Detect which cell encompasses the target text, then output its [x, y] center coordinate. 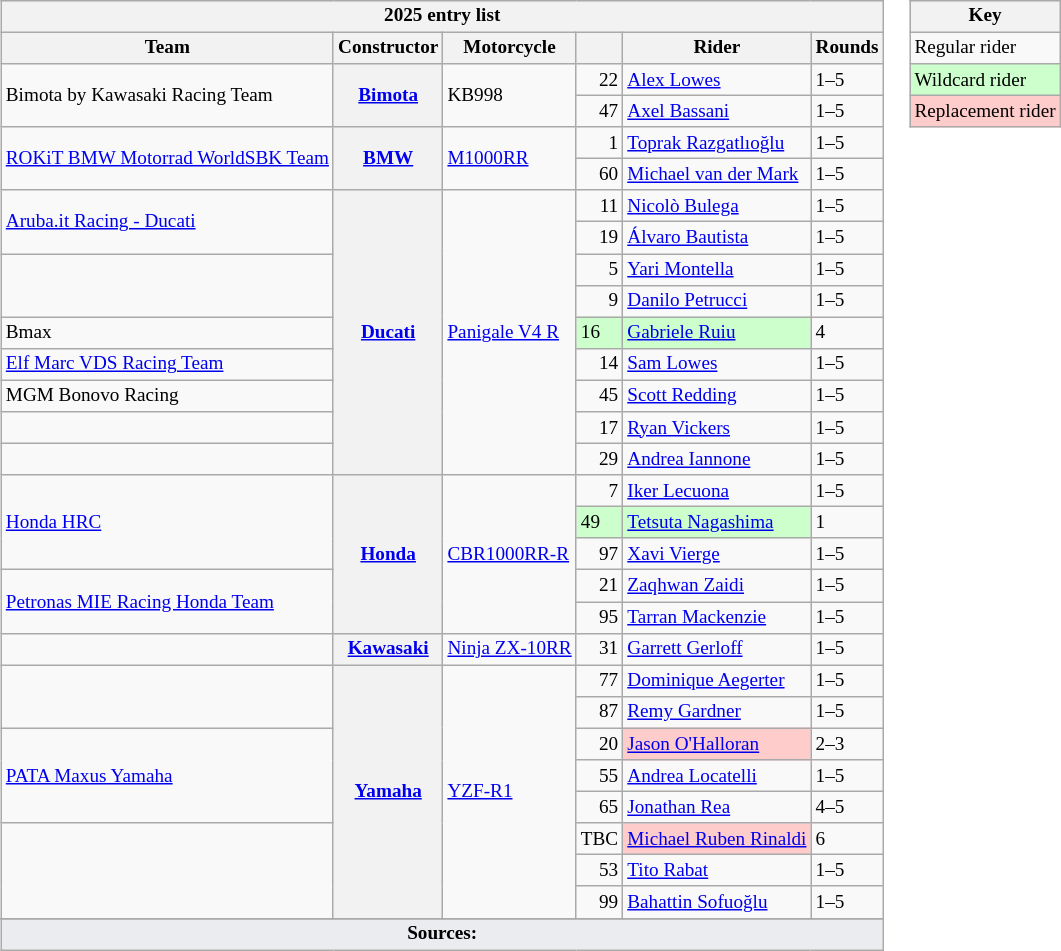
97 [599, 554]
Jonathan Rea [717, 807]
99 [599, 902]
7 [599, 491]
Replacement rider [985, 111]
55 [599, 776]
MGM Bonovo Racing [167, 396]
49 [599, 523]
Key [985, 16]
2–3 [847, 744]
60 [599, 175]
Wildcard rider [985, 80]
4 [847, 333]
Team [167, 48]
2025 entry list [442, 16]
Álvaro Bautista [717, 238]
Zaqhwan Zaidi [717, 586]
47 [599, 111]
Xavi Vierge [717, 554]
Honda [388, 554]
Bahattin Sofuoğlu [717, 902]
Ducati [388, 332]
Sources: [442, 934]
20 [599, 744]
45 [599, 396]
Ninja ZX-10RR [510, 649]
Constructor [388, 48]
Garrett Gerloff [717, 649]
Scott Redding [717, 396]
YZF-R1 [510, 792]
Bimota [388, 96]
65 [599, 807]
PATA Maxus Yamaha [167, 776]
16 [599, 333]
Yari Montella [717, 270]
Alex Lowes [717, 80]
Elf Marc VDS Racing Team [167, 364]
95 [599, 618]
TBC [599, 839]
Petronas MIE Racing Honda Team [167, 602]
Tarran Mackenzie [717, 618]
31 [599, 649]
Rounds [847, 48]
9 [599, 301]
Toprak Razgatlıoğlu [717, 143]
87 [599, 713]
Aruba.it Racing - Ducati [167, 222]
17 [599, 428]
Andrea Iannone [717, 459]
53 [599, 871]
Michael Ruben Rinaldi [717, 839]
11 [599, 206]
77 [599, 681]
Ryan Vickers [717, 428]
Bimota by Kawasaki Racing Team [167, 96]
22 [599, 80]
Yamaha [388, 792]
Dominique Aegerter [717, 681]
Rider [717, 48]
Honda HRC [167, 522]
Bmax [167, 333]
KB998 [510, 96]
29 [599, 459]
Michael van der Mark [717, 175]
Iker Lecuona [717, 491]
Kawasaki [388, 649]
Andrea Locatelli [717, 776]
5 [599, 270]
14 [599, 364]
6 [847, 839]
Tito Rabat [717, 871]
Gabriele Ruiu [717, 333]
CBR1000RR-R [510, 554]
4–5 [847, 807]
Nicolò Bulega [717, 206]
Tetsuta Nagashima [717, 523]
Panigale V4 R [510, 332]
21 [599, 586]
Remy Gardner [717, 713]
Regular rider [985, 48]
BMW [388, 158]
19 [599, 238]
Jason O'Halloran [717, 744]
Sam Lowes [717, 364]
M1000RR [510, 158]
ROKiT BMW Motorrad WorldSBK Team [167, 158]
Axel Bassani [717, 111]
Danilo Petrucci [717, 301]
Motorcycle [510, 48]
